Pinpoint the cell where the given text exists, returning its (X, Y) midpoint coordinate. 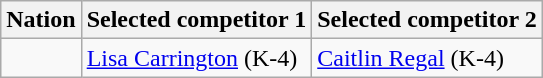
Selected competitor 2 (428, 20)
Selected competitor 1 (196, 20)
Nation (41, 20)
Lisa Carrington (K-4) (196, 58)
Caitlin Regal (K-4) (428, 58)
